Scan for the cell matching the given text and deliver its [x, y] coordinate at center. 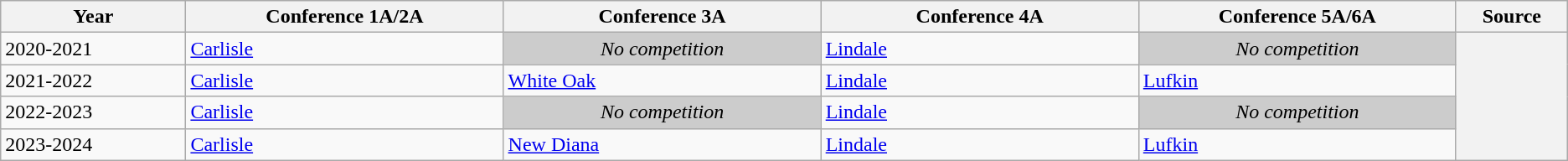
2023-2024 [94, 144]
Conference 4A [980, 17]
2022-2023 [94, 112]
Source [1511, 17]
White Oak [662, 80]
Conference 3A [662, 17]
Conference 5A/6A [1297, 17]
Conference 1A/2A [345, 17]
2021-2022 [94, 80]
New Diana [662, 144]
2020-2021 [94, 49]
Year [94, 17]
